Search for the cell housing the specified text and yield its (x, y) center coordinate. 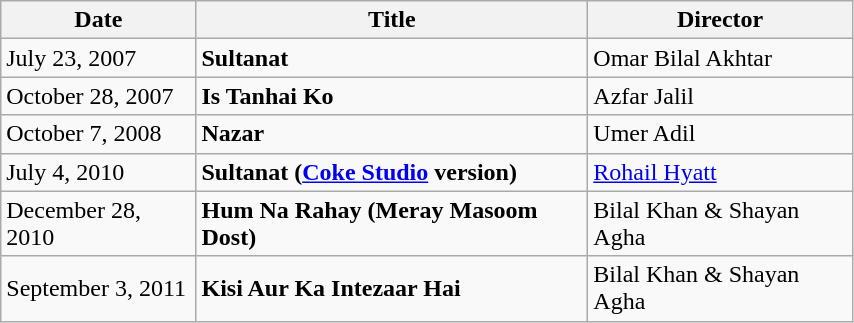
July 4, 2010 (98, 172)
Hum Na Rahay (Meray Masoom Dost) (392, 224)
Sultanat (Coke Studio version) (392, 172)
July 23, 2007 (98, 58)
Azfar Jalil (720, 96)
October 7, 2008 (98, 134)
Date (98, 20)
September 3, 2011 (98, 288)
Umer Adil (720, 134)
Sultanat (392, 58)
October 28, 2007 (98, 96)
Rohail Hyatt (720, 172)
December 28, 2010 (98, 224)
Director (720, 20)
Is Tanhai Ko (392, 96)
Kisi Aur Ka Intezaar Hai (392, 288)
Title (392, 20)
Omar Bilal Akhtar (720, 58)
Nazar (392, 134)
